Return the [X, Y] coordinate for the center point of the cell that contains the specified text.  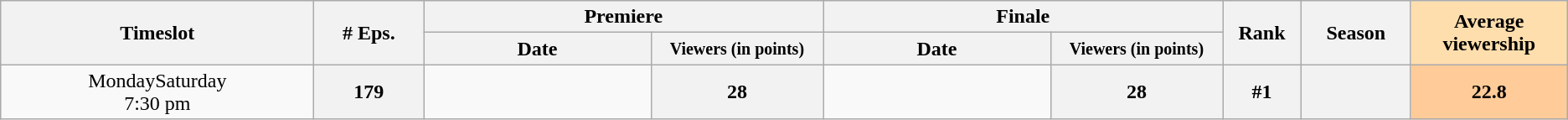
22.8 [1489, 92]
#1 [1262, 92]
Average viewership [1489, 33]
Premiere [623, 17]
Finale [1024, 17]
Timeslot [157, 33]
179 [369, 92]
# Eps. [369, 33]
Rank [1262, 33]
Season [1355, 33]
MondaySaturday 7:30 pm [157, 92]
